From the cell containing the given text, extract its center point as (X, Y) coordinate. 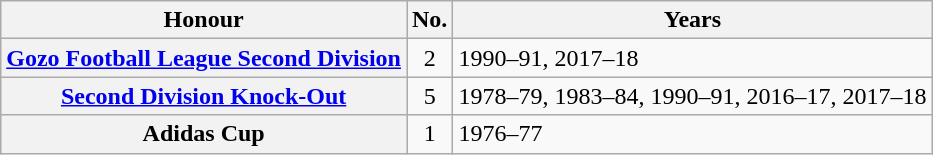
1990–91, 2017–18 (692, 58)
1 (429, 134)
2 (429, 58)
5 (429, 96)
Years (692, 20)
Gozo Football League Second Division (204, 58)
1976–77 (692, 134)
Second Division Knock-Out (204, 96)
Honour (204, 20)
No. (429, 20)
Adidas Cup (204, 134)
1978–79, 1983–84, 1990–91, 2016–17, 2017–18 (692, 96)
